Output the (X, Y) coordinate of the center of the cell containing the given text.  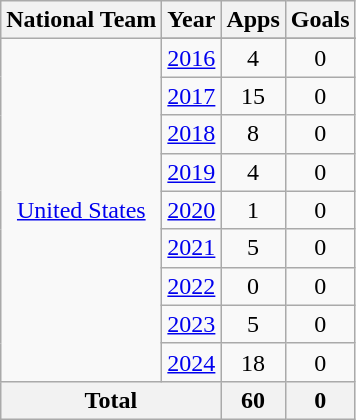
Apps (253, 20)
2024 (192, 362)
Year (192, 20)
2020 (192, 210)
15 (253, 96)
8 (253, 134)
2021 (192, 248)
2022 (192, 286)
National Team (82, 20)
United States (82, 210)
2017 (192, 96)
Total (111, 400)
1 (253, 210)
60 (253, 400)
2018 (192, 134)
2016 (192, 58)
2023 (192, 324)
18 (253, 362)
2019 (192, 172)
Goals (320, 20)
